Detect which cell encompasses the target text, then output its [x, y] center coordinate. 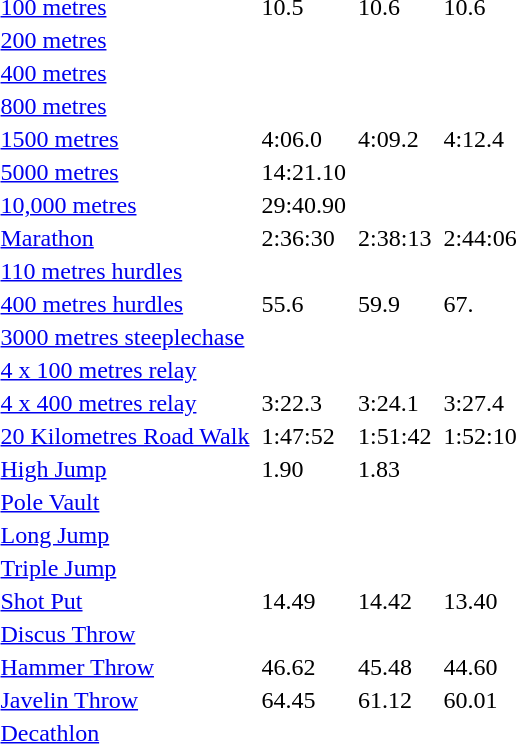
3:24.1 [395, 403]
64.45 [304, 700]
1:47:52 [304, 436]
55.6 [304, 304]
1:51:42 [395, 436]
4:09.2 [395, 139]
14:21.10 [304, 172]
46.62 [304, 667]
2:38:13 [395, 238]
2:36:30 [304, 238]
3:22.3 [304, 403]
1.83 [395, 469]
45.48 [395, 667]
59.9 [395, 304]
1.90 [304, 469]
61.12 [395, 700]
29:40.90 [304, 205]
14.49 [304, 601]
4:06.0 [304, 139]
14.42 [395, 601]
